Detect which cell encompasses the target text, then output its [x, y] center coordinate. 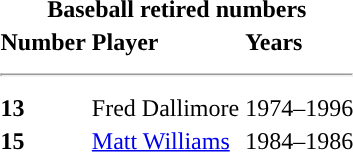
Player [165, 42]
Fred Dallimore [165, 108]
